Return the [X, Y] coordinate for the center point of the cell that contains the specified text.  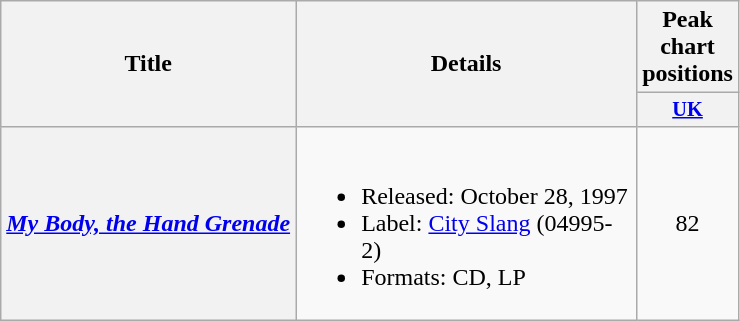
82 [688, 223]
Details [466, 64]
Peak chart positions [688, 47]
Released: October 28, 1997Label: City Slang (04995-2)Formats: CD, LP [466, 223]
My Body, the Hand Grenade [148, 223]
Title [148, 64]
UK [688, 110]
